Locate the cell with the specified text and output its (X, Y) center coordinate. 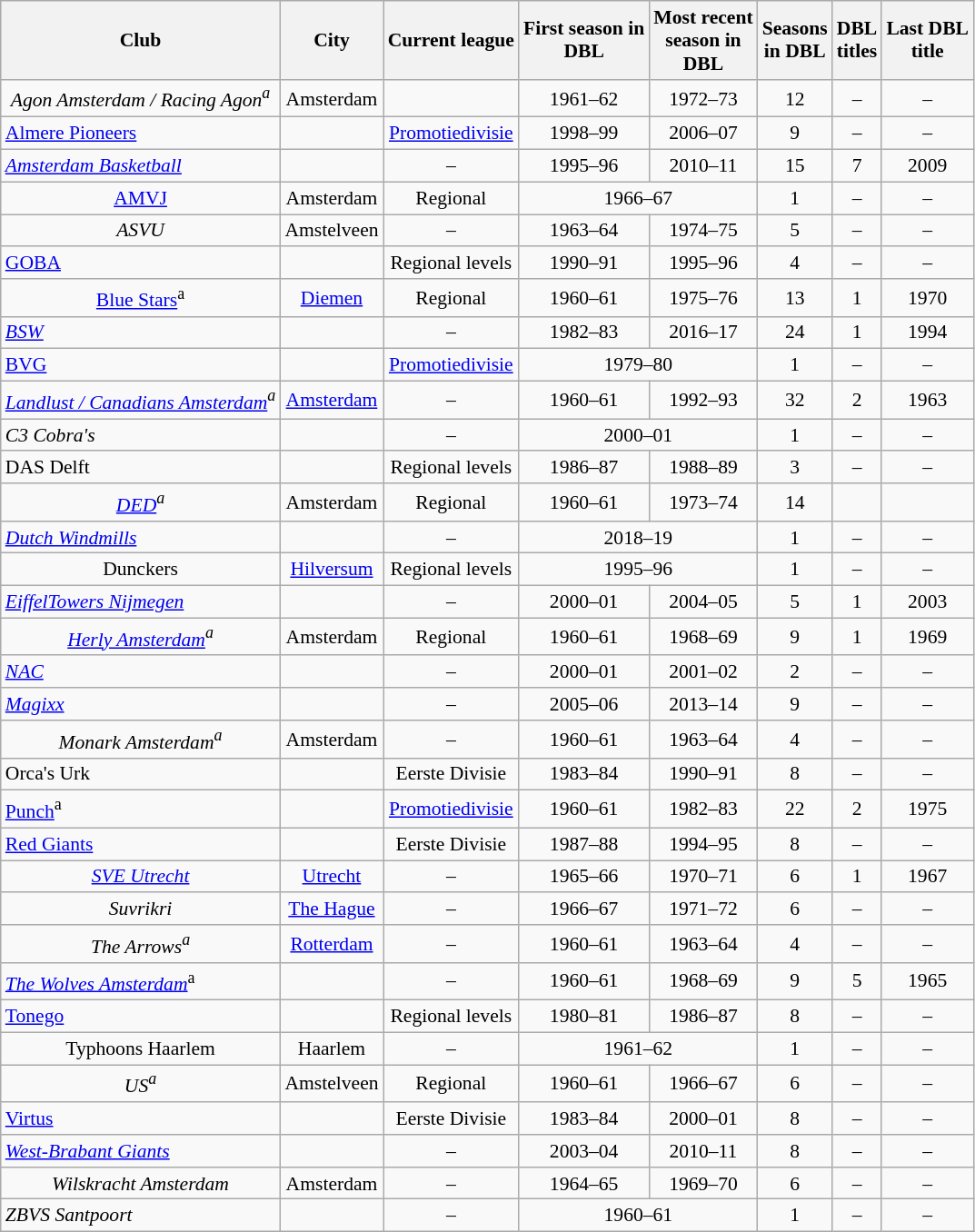
C3 Cobra's (141, 435)
The Wolves Amsterdama (141, 981)
1970 (927, 298)
Monark Amsterdama (141, 740)
ZBVS Santpoort (141, 1216)
Utrecht (331, 877)
SVE Utrecht (141, 877)
GOBA (141, 263)
Orca's Urk (141, 774)
BVG (141, 365)
1988–89 (703, 468)
Seasonsin DBL (795, 40)
3 (795, 468)
24 (795, 333)
Dutch Windmills (141, 538)
Current league (451, 40)
12 (795, 98)
Herly Amsterdama (141, 638)
First season inDBL (583, 40)
13 (795, 298)
Amsterdam Basketball (141, 166)
ASVU (141, 231)
1969 (927, 638)
AMVJ (141, 198)
1963 (927, 400)
Suvrikri (141, 909)
1979–80 (638, 365)
7 (858, 166)
1987–88 (583, 844)
2003 (927, 602)
1967 (927, 877)
Virtus (141, 1118)
2001–02 (703, 672)
Typhoons Haarlem (141, 1049)
Almere Pioneers (141, 134)
Blue Starsa (141, 298)
The Arrowsa (141, 943)
1972–73 (703, 98)
1969–70 (703, 1184)
2009 (927, 166)
1994 (927, 333)
1973–74 (703, 502)
1998–99 (583, 134)
1964–65 (583, 1184)
Tonego (141, 1017)
BSW (141, 333)
1974–75 (703, 231)
2016–17 (703, 333)
2004–05 (703, 602)
Hilversum (331, 570)
Rotterdam (331, 943)
DAS Delft (141, 468)
1975–76 (703, 298)
15 (795, 166)
2013–14 (703, 704)
The Hague (331, 909)
West-Brabant Giants (141, 1151)
1970–71 (703, 877)
USa (141, 1083)
City (331, 40)
DEDa (141, 502)
Dunckers (141, 570)
Magixx (141, 704)
DBLtitles (858, 40)
Club (141, 40)
Puncha (141, 809)
1965 (927, 981)
1975 (927, 809)
NAC (141, 672)
Landlust / Canadians Amsterdama (141, 400)
Red Giants (141, 844)
2006–07 (703, 134)
Haarlem (331, 1049)
Last DBL title (927, 40)
2003–04 (583, 1151)
1971–72 (703, 909)
1965–66 (583, 877)
32 (795, 400)
1994–95 (703, 844)
1992–93 (703, 400)
22 (795, 809)
2005–06 (583, 704)
1980–81 (583, 1017)
Wilskracht Amsterdam (141, 1184)
Diemen (331, 298)
14 (795, 502)
EiffelTowers Nijmegen (141, 602)
2018–19 (638, 538)
Most recentseason inDBL (703, 40)
Agon Amsterdam / Racing Agona (141, 98)
